Detect which cell encompasses the target text, then output its [X, Y] center coordinate. 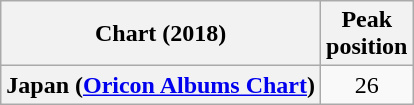
Japan (Oricon Albums Chart) [161, 85]
26 [367, 85]
Chart (2018) [161, 34]
Peakposition [367, 34]
